Determine the [X, Y] coordinate at the center of the cell enclosing the given text.  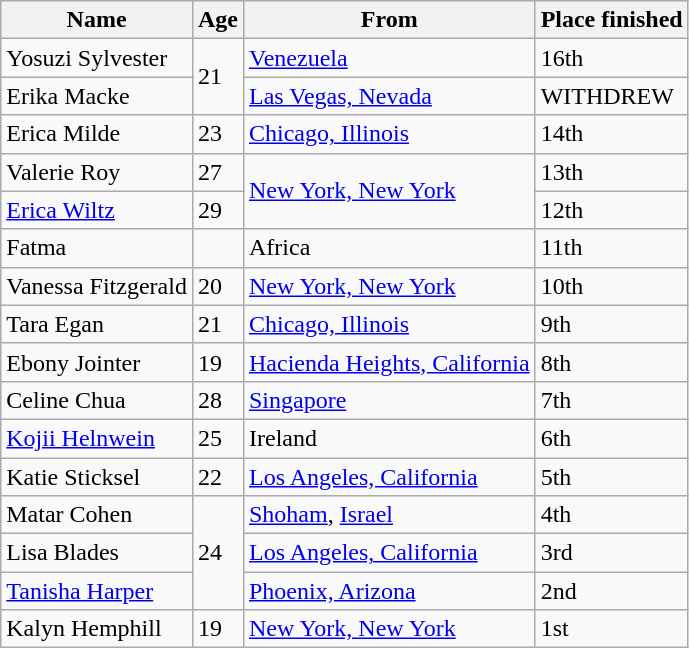
6th [612, 438]
7th [612, 400]
Yosuzi Sylvester [97, 58]
23 [218, 134]
5th [612, 477]
24 [218, 553]
16th [612, 58]
2nd [612, 591]
1st [612, 629]
11th [612, 248]
Hacienda Heights, California [389, 362]
Place finished [612, 20]
10th [612, 286]
27 [218, 172]
28 [218, 400]
20 [218, 286]
Name [97, 20]
Shoham, Israel [389, 515]
Age [218, 20]
Lisa Blades [97, 553]
Tara Egan [97, 324]
Ireland [389, 438]
Katie Sticksel [97, 477]
Kalyn Hemphill [97, 629]
4th [612, 515]
Africa [389, 248]
14th [612, 134]
Las Vegas, Nevada [389, 96]
Valerie Roy [97, 172]
13th [612, 172]
Kojii Helnwein [97, 438]
Tanisha Harper [97, 591]
From [389, 20]
Matar Cohen [97, 515]
Venezuela [389, 58]
WITHDREW [612, 96]
Ebony Jointer [97, 362]
29 [218, 210]
Phoenix, Arizona [389, 591]
Celine Chua [97, 400]
Vanessa Fitzgerald [97, 286]
Singapore [389, 400]
12th [612, 210]
9th [612, 324]
Erica Milde [97, 134]
Erika Macke [97, 96]
Erica Wiltz [97, 210]
3rd [612, 553]
22 [218, 477]
Fatma [97, 248]
25 [218, 438]
8th [612, 362]
